Capture the cell that displays the provided text and extract its [X, Y] central coordinate. 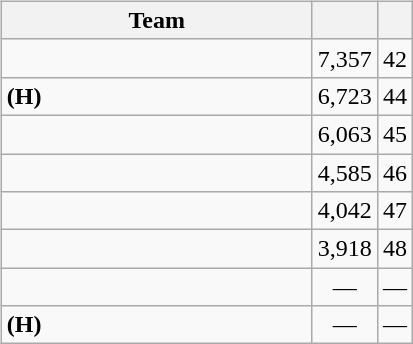
Team [156, 20]
6,063 [344, 134]
4,042 [344, 211]
48 [394, 249]
6,723 [344, 96]
44 [394, 96]
42 [394, 58]
4,585 [344, 173]
3,918 [344, 249]
7,357 [344, 58]
45 [394, 134]
47 [394, 211]
46 [394, 173]
